Extract the [x, y] coordinate from the center of the cell holding the provided text.  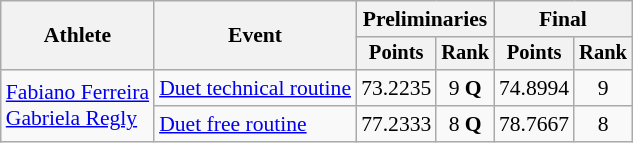
77.2333 [396, 124]
Final [563, 19]
Fabiano FerreiraGabriela Regly [78, 106]
Preliminaries [425, 19]
8 Q [465, 124]
Duet technical routine [255, 88]
73.2235 [396, 88]
78.7667 [534, 124]
74.8994 [534, 88]
Athlete [78, 36]
Event [255, 36]
9 Q [465, 88]
Duet free routine [255, 124]
9 [603, 88]
8 [603, 124]
